Provide the (X, Y) coordinate of the cell's center where the given text is located.  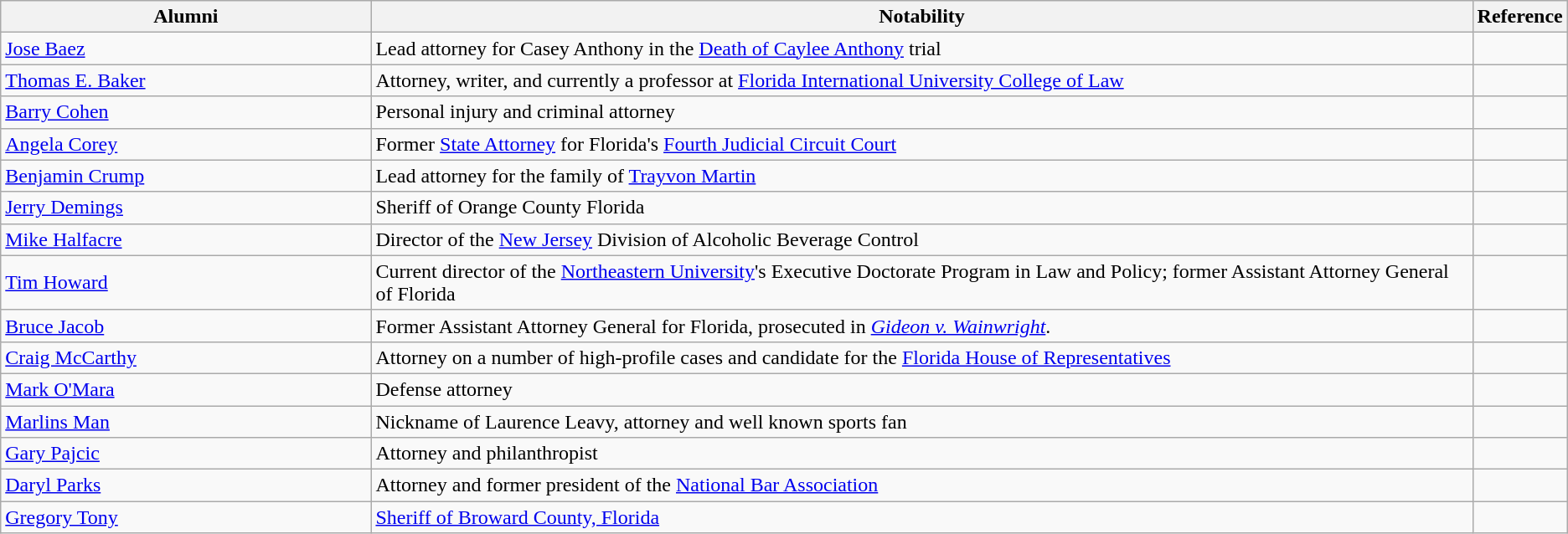
Current director of the Northeastern University's Executive Doctorate Program in Law and Policy; former Assistant Attorney General of Florida (921, 283)
Gregory Tony (186, 517)
Sheriff of Orange County Florida (921, 208)
Former State Attorney for Florida's Fourth Judicial Circuit Court (921, 144)
Sheriff of Broward County, Florida (921, 517)
Benjamin Crump (186, 176)
Lead attorney for Casey Anthony in the Death of Caylee Anthony trial (921, 49)
Attorney, writer, and currently a professor at Florida International University College of Law (921, 80)
Craig McCarthy (186, 357)
Gary Pajcic (186, 454)
Former Assistant Attorney General for Florida, prosecuted in Gideon v. Wainwright. (921, 326)
Notability (921, 17)
Mark O'Mara (186, 389)
Personal injury and criminal attorney (921, 112)
Mike Halfacre (186, 239)
Jerry Demings (186, 208)
Marlins Man (186, 421)
Barry Cohen (186, 112)
Reference (1519, 17)
Tim Howard (186, 283)
Jose Baez (186, 49)
Nickname of Laurence Leavy, attorney and well known sports fan (921, 421)
Bruce Jacob (186, 326)
Director of the New Jersey Division of Alcoholic Beverage Control (921, 239)
Lead attorney for the family of Trayvon Martin (921, 176)
Alumni (186, 17)
Attorney on a number of high-profile cases and candidate for the Florida House of Representatives (921, 357)
Attorney and philanthropist (921, 454)
Angela Corey (186, 144)
Thomas E. Baker (186, 80)
Attorney and former president of the National Bar Association (921, 485)
Daryl Parks (186, 485)
Defense attorney (921, 389)
